Pinpoint the cell where the given text exists, returning its (X, Y) midpoint coordinate. 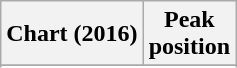
Chart (2016) (72, 34)
Peakposition (189, 34)
